Extract the [x, y] coordinate from the center of the cell holding the provided text.  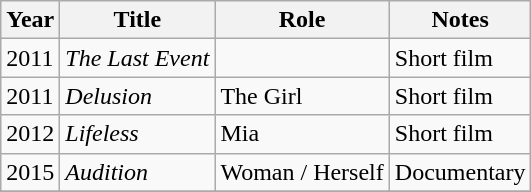
Documentary [460, 172]
2015 [30, 172]
The Last Event [138, 58]
Role [302, 20]
Delusion [138, 96]
Lifeless [138, 134]
Title [138, 20]
Mia [302, 134]
Year [30, 20]
Woman / Herself [302, 172]
2012 [30, 134]
Notes [460, 20]
The Girl [302, 96]
Audition [138, 172]
